Determine the [x, y] coordinate at the center of the cell enclosing the given text.  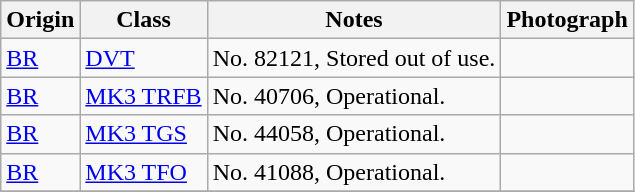
MK3 TGS [144, 134]
Class [144, 20]
Photograph [567, 20]
MK3 TRFB [144, 96]
Origin [40, 20]
No. 41088, Operational. [354, 172]
No. 44058, Operational. [354, 134]
Notes [354, 20]
MK3 TFO [144, 172]
No. 40706, Operational. [354, 96]
DVT [144, 58]
No. 82121, Stored out of use. [354, 58]
